Return the [x, y] coordinate for the center point of the cell that contains the specified text.  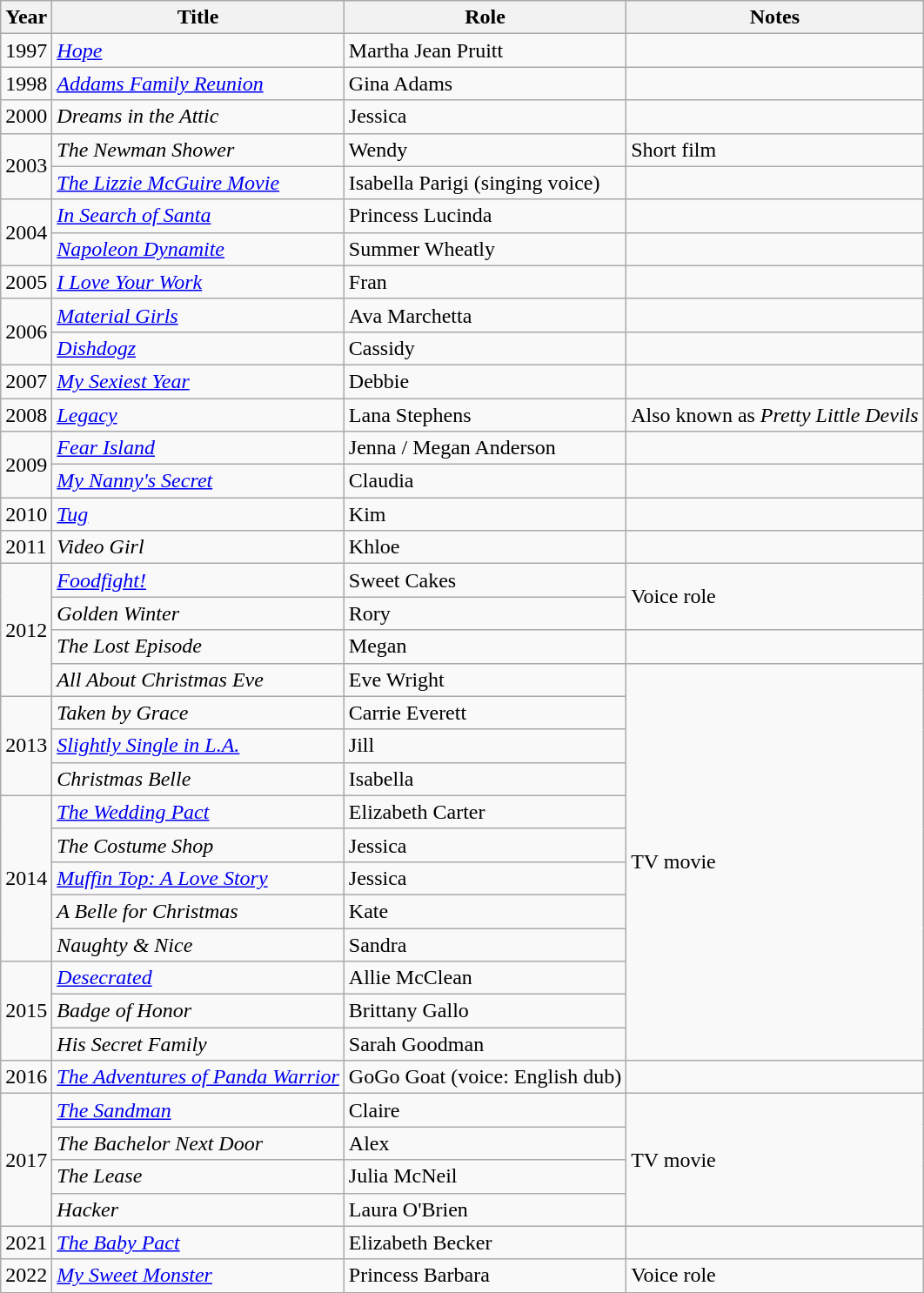
1997 [26, 50]
Napoleon Dynamite [198, 249]
2008 [26, 415]
Year [26, 17]
The Lease [198, 1176]
2009 [26, 465]
Debbie [485, 381]
The Adventures of Panda Warrior [198, 1077]
Sweet Cakes [485, 580]
All About Christmas Eve [198, 680]
Naughty & Nice [198, 944]
Lana Stephens [485, 415]
Dreams in the Attic [198, 117]
Legacy [198, 415]
2021 [26, 1243]
Isabella Parigi (singing voice) [485, 183]
In Search of Santa [198, 216]
Khloe [485, 547]
2005 [26, 282]
Kim [485, 514]
2015 [26, 1011]
Kate [485, 911]
The Wedding Pact [198, 812]
Eve Wright [485, 680]
Claudia [485, 481]
My Nanny's Secret [198, 481]
The Sandman [198, 1110]
Sandra [485, 944]
My Sweet Monster [198, 1276]
2014 [26, 878]
2013 [26, 746]
Taken by Grace [198, 713]
Sarah Goodman [485, 1044]
Title [198, 17]
Golden Winter [198, 613]
Isabella [485, 779]
Slightly Single in L.A. [198, 746]
Notes [774, 17]
Addams Family Reunion [198, 84]
Material Girls [198, 315]
Ava Marchetta [485, 315]
2010 [26, 514]
2012 [26, 630]
The Lizzie McGuire Movie [198, 183]
His Secret Family [198, 1044]
2017 [26, 1160]
Muffin Top: A Love Story [198, 878]
2011 [26, 547]
Elizabeth Becker [485, 1243]
Christmas Belle [198, 779]
The Baby Pact [198, 1243]
My Sexiest Year [198, 381]
Jenna / Megan Anderson [485, 448]
2004 [26, 232]
Hacker [198, 1209]
Fran [485, 282]
Wendy [485, 150]
2006 [26, 332]
Tug [198, 514]
Jill [485, 746]
The Bachelor Next Door [198, 1143]
Rory [485, 613]
Allie McClean [485, 978]
Alex [485, 1143]
Desecrated [198, 978]
Foodfight! [198, 580]
Megan [485, 646]
Elizabeth Carter [485, 812]
Carrie Everett [485, 713]
2007 [26, 381]
Princess Barbara [485, 1276]
A Belle for Christmas [198, 911]
Also known as Pretty Little Devils [774, 415]
Summer Wheatly [485, 249]
Short film [774, 150]
Brittany Gallo [485, 1011]
Fear Island [198, 448]
Gina Adams [485, 84]
2016 [26, 1077]
The Costume Shop [198, 845]
Claire [485, 1110]
I Love Your Work [198, 282]
Julia McNeil [485, 1176]
Role [485, 17]
Laura O'Brien [485, 1209]
GoGo Goat (voice: English dub) [485, 1077]
The Lost Episode [198, 646]
Video Girl [198, 547]
Cassidy [485, 348]
2003 [26, 166]
Martha Jean Pruitt [485, 50]
1998 [26, 84]
Badge of Honor [198, 1011]
Dishdogz [198, 348]
The Newman Shower [198, 150]
2000 [26, 117]
Princess Lucinda [485, 216]
Hope [198, 50]
2022 [26, 1276]
